Identify which cell holds the provided text, then report its [x, y] central coordinate. 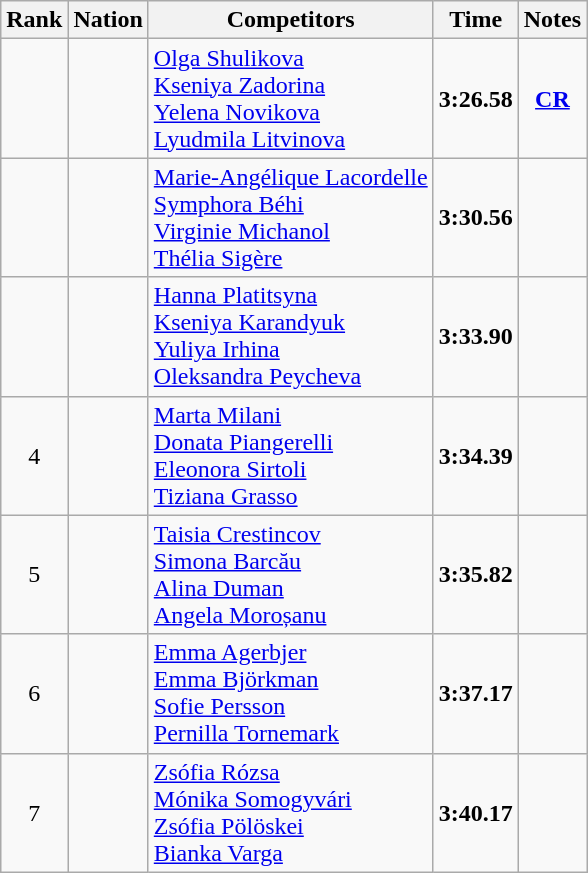
Zsófia RózsaMónika SomogyváriZsófia PölöskeiBianka Varga [290, 812]
3:30.56 [476, 218]
Hanna PlatitsynaKseniya KarandyukYuliya IrhinaOleksandra Peycheva [290, 336]
6 [34, 694]
Marie-Angélique LacordelleSymphora BéhiVirginie MichanolThélia Sigère [290, 218]
4 [34, 456]
Marta MilaniDonata PiangerelliEleonora SirtoliTiziana Grasso [290, 456]
3:37.17 [476, 694]
Rank [34, 20]
3:40.17 [476, 812]
Nation [108, 20]
Time [476, 20]
3:33.90 [476, 336]
5 [34, 574]
Olga ShulikovaKseniya ZadorinaYelena NovikovaLyudmila Litvinova [290, 98]
Competitors [290, 20]
Notes [552, 20]
Taisia CrestincovSimona BarcăuAlina DumanAngela Moroșanu [290, 574]
Emma AgerbjerEmma BjörkmanSofie PerssonPernilla Tornemark [290, 694]
3:35.82 [476, 574]
CR [552, 98]
3:26.58 [476, 98]
3:34.39 [476, 456]
7 [34, 812]
